Pinpoint the cell where the given text exists, returning its (x, y) midpoint coordinate. 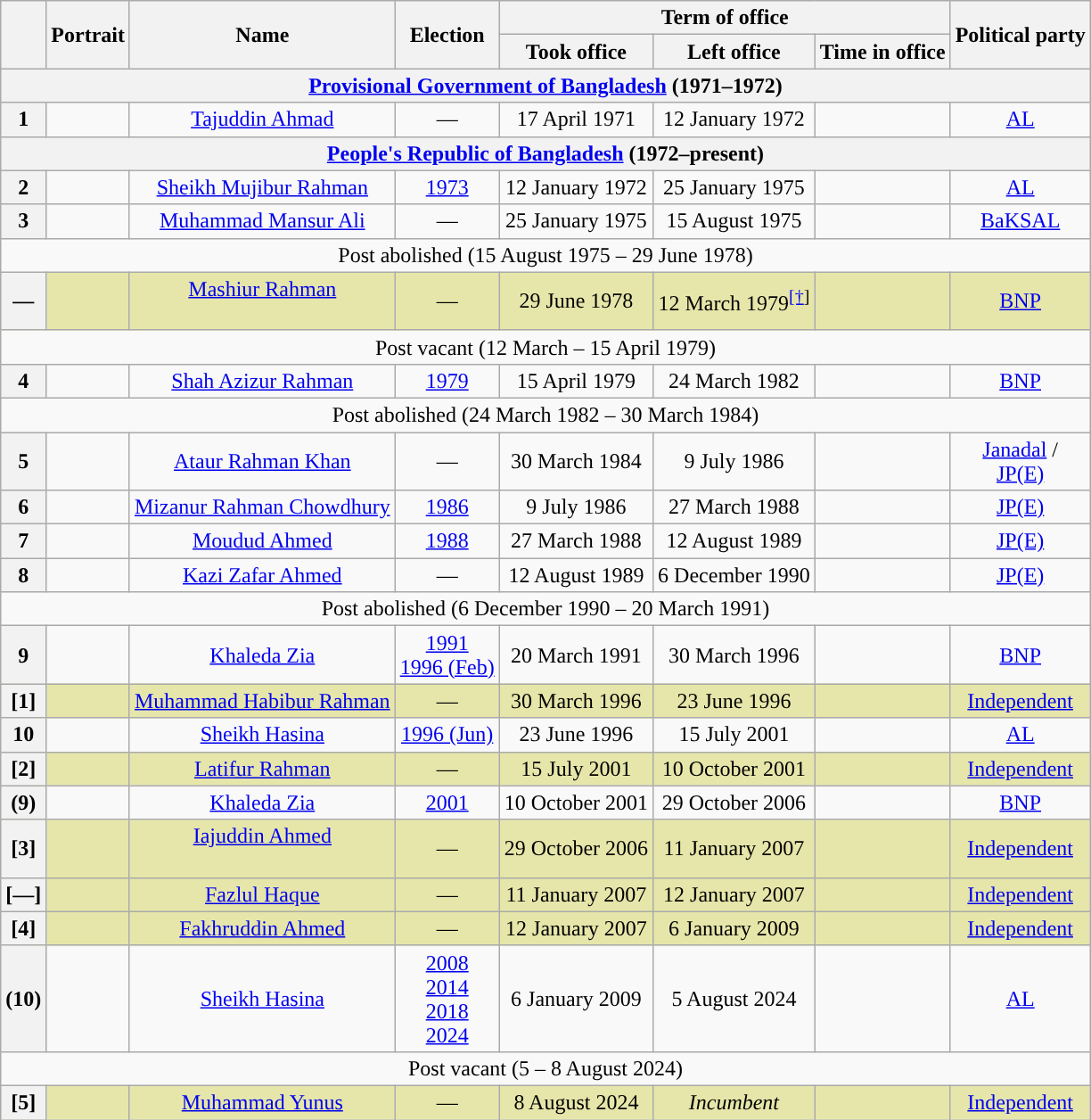
Latifur Rahman (262, 769)
Left office (734, 52)
Post abolished (24 March 1982 – 30 March 1984) (545, 415)
15 April 1979 (576, 381)
(9) (23, 803)
1973 (447, 187)
BaKSAL (1020, 221)
5 (23, 460)
Name (262, 35)
Janadal / JP(E) (1020, 460)
Portrait (88, 35)
3 (23, 221)
1996 (Jun) (447, 735)
1986 (447, 507)
5 August 2024 (734, 999)
[5] (23, 1102)
8 (23, 575)
Muhammad Yunus (262, 1102)
Moudud Ahmed (262, 541)
Kazi Zafar Ahmed (262, 575)
Mizanur Rahman Chowdhury (262, 507)
10 (23, 735)
Election (447, 35)
7 (23, 541)
[3] (23, 849)
1 (23, 119)
30 March 1984 (576, 460)
1988 (447, 541)
8 August 2024 (576, 1102)
Muhammad Mansur Ali (262, 221)
Fakhruddin Ahmed (262, 928)
(10) (23, 999)
Fazlul Haque (262, 894)
2008201420182024 (447, 999)
Time in office (882, 52)
People's Republic of Bangladesh (1972–present) (545, 153)
Post vacant (5 – 8 August 2024) (545, 1068)
Post abolished (15 August 1975 – 29 June 1978) (545, 255)
[2] (23, 769)
24 March 1982 (734, 381)
4 (23, 381)
Ataur Rahman Khan (262, 460)
Mashiur Rahman (262, 301)
29 June 1978 (576, 301)
2001 (447, 803)
19911996 (Feb) (447, 655)
6 December 1990 (734, 575)
[4] (23, 928)
Sheikh Mujibur Rahman (262, 187)
[1] (23, 701)
2 (23, 187)
Incumbent (734, 1102)
1979 (447, 381)
[—] (23, 894)
Term of office (725, 18)
15 August 1975 (734, 221)
Post vacant (12 March – 15 April 1979) (545, 347)
Post abolished (6 December 1990 – 20 March 1991) (545, 609)
Political party (1020, 35)
12 March 1979[†] (734, 301)
Tajuddin Ahmad (262, 119)
Shah Azizur Rahman (262, 381)
Provisional Government of Bangladesh (1971–1972) (545, 86)
Iajuddin Ahmed (262, 849)
Took office (576, 52)
17 April 1971 (576, 119)
20 March 1991 (576, 655)
9 (23, 655)
Muhammad Habibur Rahman (262, 701)
6 (23, 507)
